Find where the given text appears and provide that cell's center as [X, Y] coordinate. 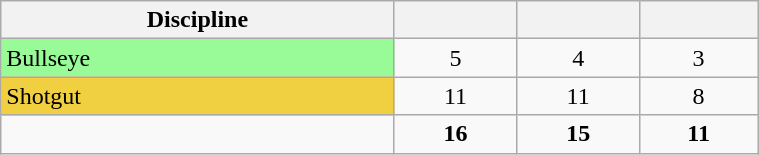
Shotgut [198, 96]
3 [698, 58]
4 [578, 58]
15 [578, 134]
16 [456, 134]
5 [456, 58]
Bullseye [198, 58]
Discipline [198, 20]
8 [698, 96]
